Pinpoint the cell where the given text exists, returning its [x, y] midpoint coordinate. 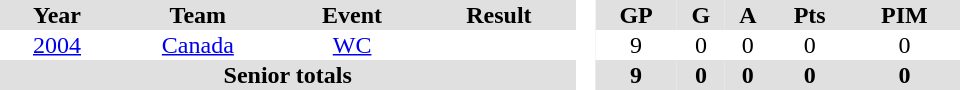
A [748, 15]
Event [352, 15]
Team [198, 15]
Result [500, 15]
GP [636, 15]
Pts [810, 15]
WC [352, 45]
G [701, 15]
Year [57, 15]
2004 [57, 45]
PIM [904, 15]
Canada [198, 45]
Senior totals [288, 75]
